Search for the cell housing the specified text and yield its [X, Y] center coordinate. 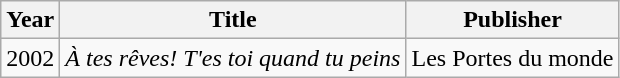
Year [30, 20]
Title [233, 20]
2002 [30, 58]
À tes rêves! T'es toi quand tu peins [233, 58]
Les Portes du monde [512, 58]
Publisher [512, 20]
